From the cell containing the given text, extract its center point as [X, Y] coordinate. 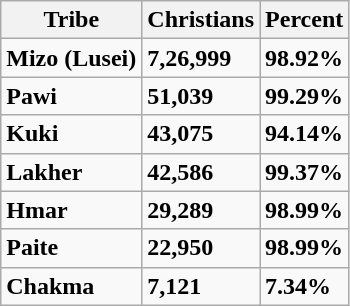
Mizo (Lusei) [72, 58]
Lakher [72, 172]
22,950 [201, 248]
Pawi [72, 96]
99.37% [304, 172]
Kuki [72, 134]
99.29% [304, 96]
Christians [201, 20]
7.34% [304, 286]
Percent [304, 20]
43,075 [201, 134]
42,586 [201, 172]
Chakma [72, 286]
98.92% [304, 58]
94.14% [304, 134]
29,289 [201, 210]
51,039 [201, 96]
Tribe [72, 20]
Hmar [72, 210]
Paite [72, 248]
7,121 [201, 286]
7,26,999 [201, 58]
